From the cell containing the given text, extract its center point as [X, Y] coordinate. 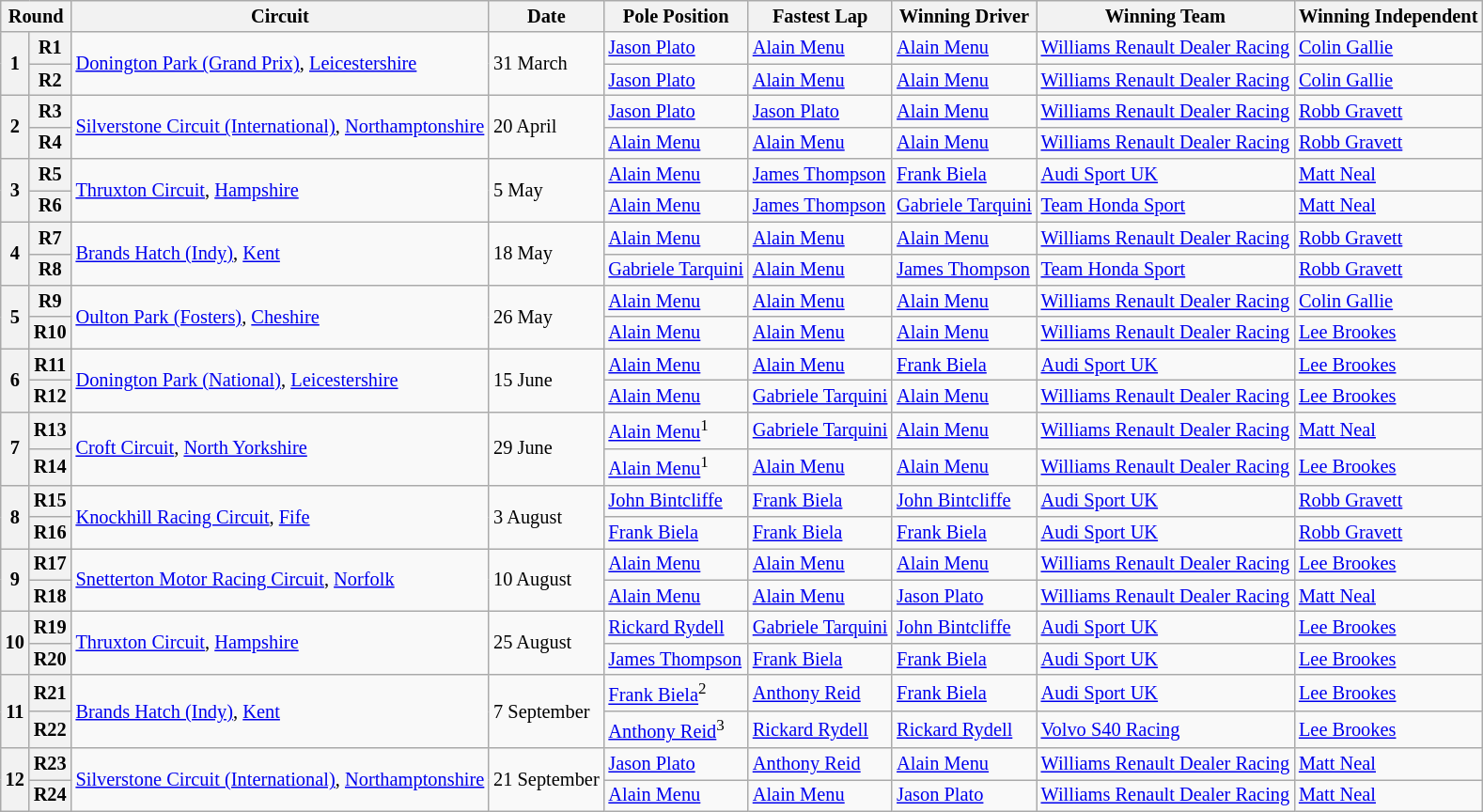
Date [546, 16]
Winning Driver [964, 16]
R6 [51, 206]
Croft Circuit, North Yorkshire [280, 448]
18 May [546, 254]
Circuit [280, 16]
R19 [51, 627]
Snetterton Motor Racing Circuit, Norfolk [280, 579]
20 April [546, 126]
3 August [546, 517]
4 [15, 254]
5 [15, 316]
R2 [51, 80]
R11 [51, 365]
R17 [51, 564]
21 September [546, 780]
Round [36, 16]
31 March [546, 64]
R20 [51, 659]
R5 [51, 175]
10 [15, 643]
R4 [51, 143]
R12 [51, 396]
9 [15, 579]
R14 [51, 466]
8 [15, 517]
R1 [51, 48]
Pole Position [677, 16]
1 [15, 64]
2 [15, 126]
12 [15, 780]
R23 [51, 764]
R16 [51, 532]
Winning Team [1165, 16]
R13 [51, 430]
Donington Park (National), Leicestershire [280, 380]
R15 [51, 501]
R9 [51, 301]
Donington Park (Grand Prix), Leicestershire [280, 64]
Knockhill Racing Circuit, Fife [280, 517]
7 September [546, 711]
R21 [51, 694]
5 May [546, 190]
Winning Independent [1388, 16]
R10 [51, 333]
29 June [546, 448]
26 May [546, 316]
3 [15, 190]
Volvo S40 Racing [1165, 729]
R7 [51, 238]
R8 [51, 270]
25 August [546, 643]
Frank Biela2 [677, 694]
10 August [546, 579]
R24 [51, 795]
11 [15, 711]
R3 [51, 111]
7 [15, 448]
R18 [51, 596]
15 June [546, 380]
Fastest Lap [820, 16]
Oulton Park (Fosters), Cheshire [280, 316]
R22 [51, 729]
6 [15, 380]
Anthony Reid3 [677, 729]
